Scan for the cell matching the given text and deliver its [X, Y] coordinate at center. 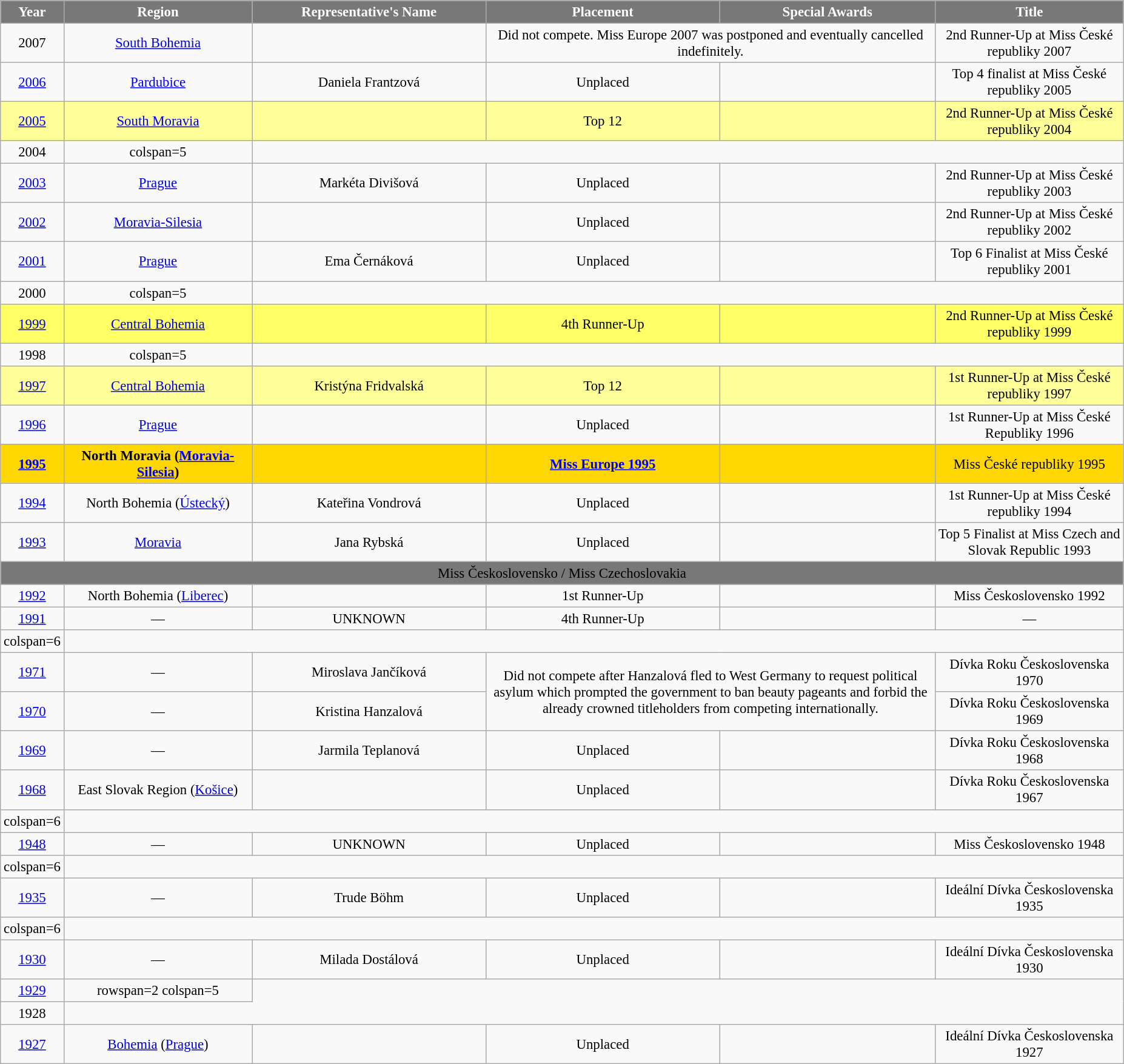
1971 [32, 673]
Kateřina Vondrová [369, 503]
1991 [32, 619]
Milada Dostálová [369, 959]
2nd Runner-Up at Miss České republiky 2002 [1029, 222]
2006 [32, 82]
2003 [32, 183]
Did not compete. Miss Europe 2007 was postponed and eventually cancelled indefinitely. [711, 44]
1994 [32, 503]
North Bohemia (Ústecký) [158, 503]
Jarmila Teplanová [369, 751]
Ema Černáková [369, 262]
Special Awards [828, 12]
rowspan=2 colspan=5 [158, 991]
Bohemia (Prague) [158, 1044]
Top 4 finalist at Miss České republiky 2005 [1029, 82]
1997 [32, 386]
Ideální Dívka Československa 1927 [1029, 1044]
1995 [32, 464]
1998 [32, 355]
East Slovak Region (Košice) [158, 791]
Miss Československo 1948 [1029, 844]
1st Runner-Up at Miss České Republiky 1996 [1029, 424]
Miss Československo / Miss Czechoslovakia [562, 573]
Representative's Name [369, 12]
Placement [603, 12]
Year [32, 12]
2005 [32, 121]
1992 [32, 596]
1935 [32, 897]
Region [158, 12]
2002 [32, 222]
1970 [32, 712]
2000 [32, 293]
Markéta Divišová [369, 183]
Moravia [158, 542]
1928 [32, 1013]
1968 [32, 791]
1st Runner-Up at Miss České republiky 1994 [1029, 503]
Top 6 Finalist at Miss České republiky 2001 [1029, 262]
1999 [32, 324]
1st Runner-Up at Miss České republiky 1997 [1029, 386]
Miss Europe 1995 [603, 464]
1996 [32, 424]
2001 [32, 262]
2nd Runner-Up at Miss České republiky 2004 [1029, 121]
Kristýna Fridvalská [369, 386]
1930 [32, 959]
1948 [32, 844]
1927 [32, 1044]
Ideální Dívka Československa 1930 [1029, 959]
North Bohemia (Liberec) [158, 596]
2007 [32, 44]
Dívka Roku Československa 1970 [1029, 673]
2nd Runner-Up at Miss České republiky 2007 [1029, 44]
1st Runner-Up [603, 596]
Top 5 Finalist at Miss Czech and Slovak Republic 1993 [1029, 542]
Dívka Roku Československa 1968 [1029, 751]
Ideální Dívka Československa 1935 [1029, 897]
Miss České republiky 1995 [1029, 464]
Trude Böhm [369, 897]
2004 [32, 152]
2nd Runner-Up at Miss České republiky 1999 [1029, 324]
1993 [32, 542]
Miss Československo 1992 [1029, 596]
Title [1029, 12]
Moravia-Silesia [158, 222]
South Bohemia [158, 44]
North Moravia (Moravia-Silesia) [158, 464]
Pardubice [158, 82]
1929 [32, 991]
Dívka Roku Československa 1969 [1029, 712]
Daniela Frantzová [369, 82]
Jana Rybská [369, 542]
Kristina Hanzalová [369, 712]
1969 [32, 751]
South Moravia [158, 121]
2nd Runner-Up at Miss České republiky 2003 [1029, 183]
Dívka Roku Československa 1967 [1029, 791]
Miroslava Jančíková [369, 673]
